Identify which cell holds the provided text, then report its [x, y] central coordinate. 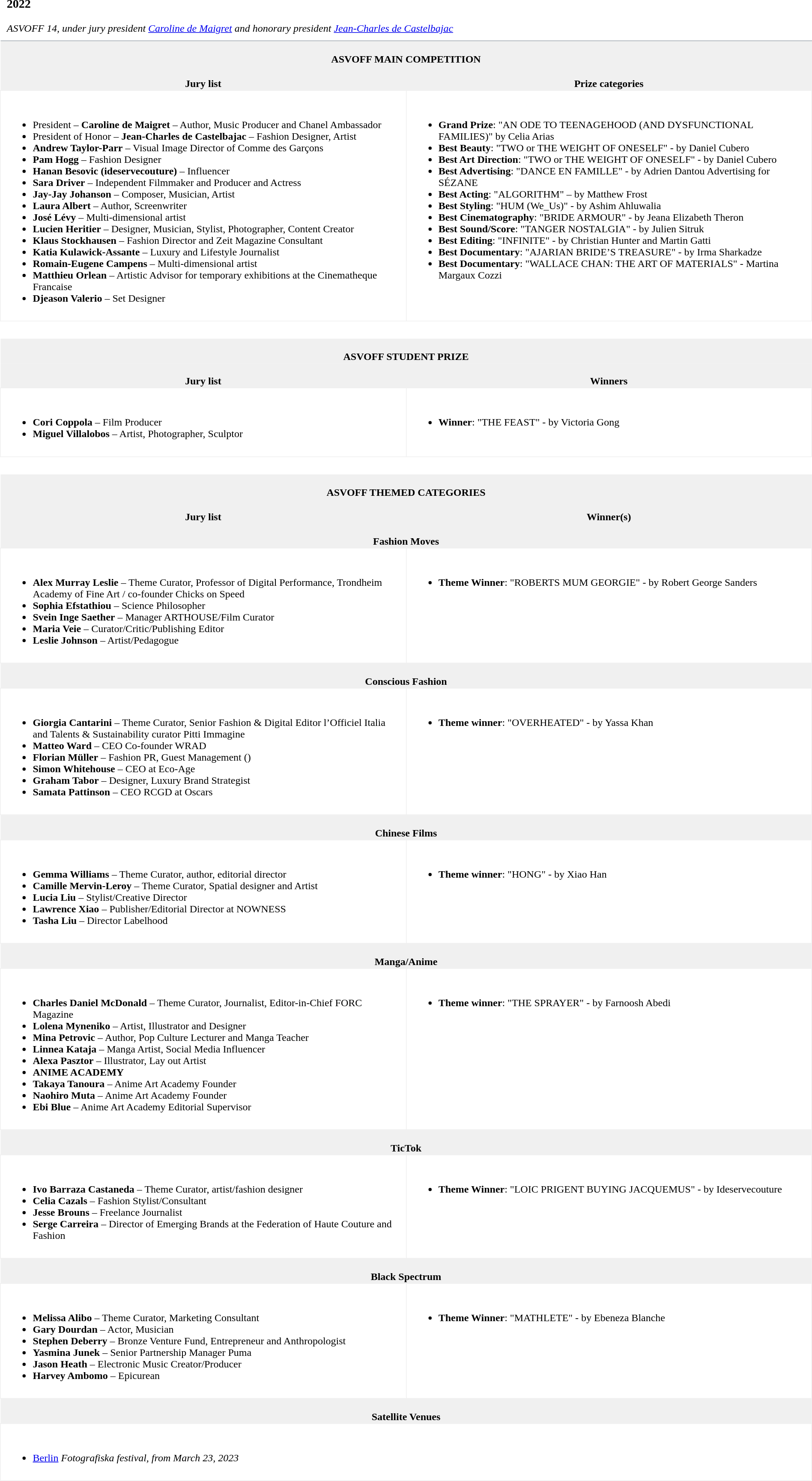
Winner(s) [609, 512]
Conscious Fashion [406, 676]
Manga/Anime [406, 956]
Theme Winner: "ROBERTS MUM GEORGIE" - by Robert George Sanders [609, 606]
Fashion Moves [406, 536]
Winner: "THE FEAST" - by Victoria Gong [609, 423]
Theme Winner: "LOIC PRIGENT BUYING JACQUEMUS" - by Ideservecouture [609, 1207]
ASVOFF THEMED CATEGORIES [406, 487]
Chinese Films [406, 827]
ASVOFF STUDENT PRIZE [406, 351]
Cori Coppola – Film ProducerMiguel Villalobos – Artist, Photographer, Sculptor [203, 423]
Theme winner: "HONG" - by Xiao Han [609, 892]
Berlin Fotografiska festival, from March 23, 2023 [406, 1452]
TicTok [406, 1142]
Prize categories [609, 78]
Satellite Venues [406, 1411]
Theme winner: "OVERHEATED" - by Yassa Khan [609, 752]
Theme Winner: "MATHLETE" - by Ebeneza Blanche [609, 1341]
Black Spectrum [406, 1271]
Theme winner: "THE SPRAYER" - by Farnoosh Abedi [609, 1049]
ASVOFF MAIN COMPETITION [406, 54]
Winners [609, 376]
